Capture the cell that displays the provided text and extract its [X, Y] central coordinate. 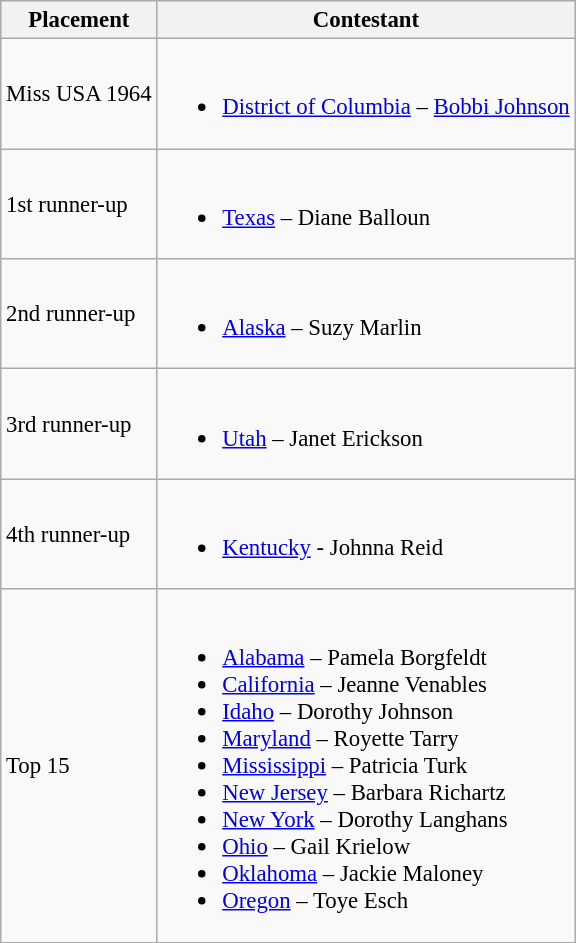
2nd runner-up [79, 314]
District of Columbia – Bobbi Johnson [366, 94]
Texas – Diane Balloun [366, 204]
Placement [79, 20]
Alaska – Suzy Marlin [366, 314]
Kentucky - Johnna Reid [366, 534]
Miss USA 1964 [79, 94]
Utah – Janet Erickson [366, 424]
Top 15 [79, 766]
Contestant [366, 20]
4th runner-up [79, 534]
1st runner-up [79, 204]
3rd runner-up [79, 424]
